Determine the (x, y) coordinate at the center of the cell enclosing the given text.  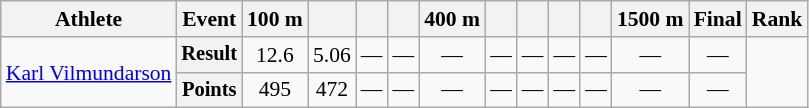
400 m (452, 19)
1500 m (650, 19)
Result (209, 55)
5.06 (332, 55)
Athlete (89, 19)
Event (209, 19)
100 m (275, 19)
472 (332, 90)
Rank (778, 19)
12.6 (275, 55)
Karl Vilmundarson (89, 72)
Points (209, 90)
495 (275, 90)
Final (718, 19)
